Scan for the cell matching the given text and deliver its (X, Y) coordinate at center. 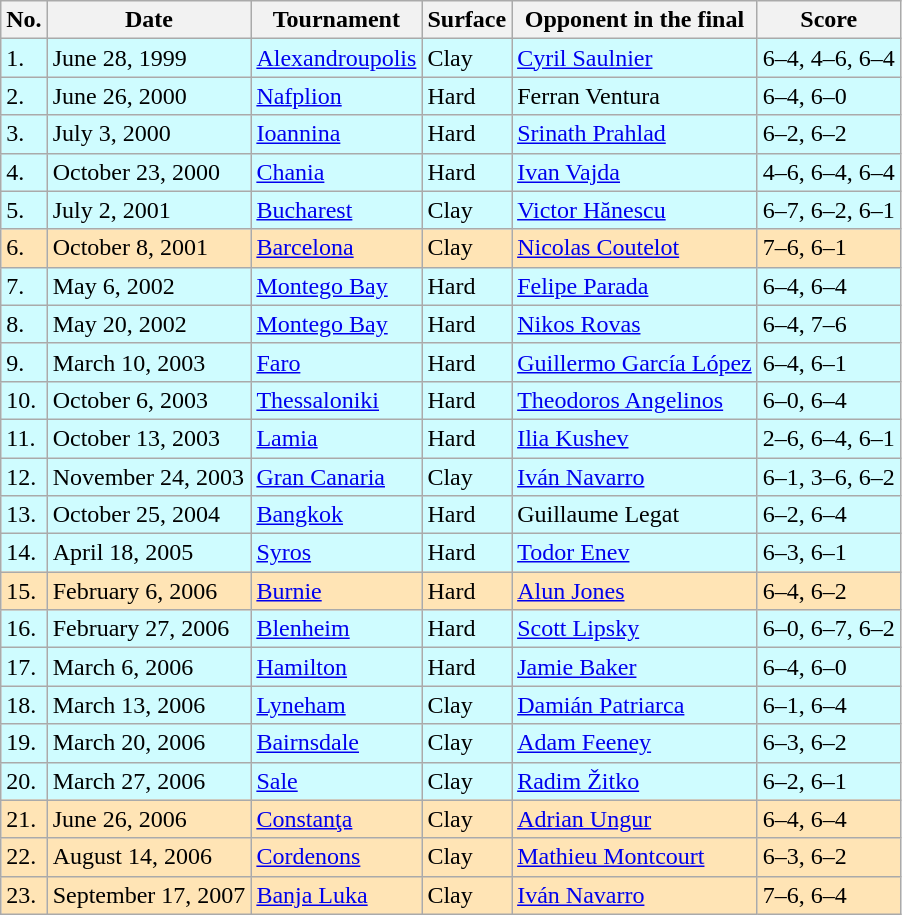
Tournament (336, 20)
February 27, 2006 (149, 629)
6–4, 4–6, 6–4 (828, 58)
Radim Žitko (635, 781)
10. (24, 400)
Syros (336, 553)
6–2, 6–4 (828, 515)
19. (24, 743)
Bairnsdale (336, 743)
12. (24, 477)
2–6, 6–4, 6–1 (828, 438)
May 20, 2002 (149, 324)
6–1, 6–4 (828, 705)
February 6, 2006 (149, 591)
6–4, 7–6 (828, 324)
14. (24, 553)
Adrian Ungur (635, 819)
22. (24, 857)
16. (24, 629)
September 17, 2007 (149, 895)
11. (24, 438)
March 10, 2003 (149, 362)
October 25, 2004 (149, 515)
Surface (467, 20)
21. (24, 819)
Cordenons (336, 857)
July 2, 2001 (149, 210)
Bucharest (336, 210)
No. (24, 20)
6–0, 6–7, 6–2 (828, 629)
6–2, 6–1 (828, 781)
Blenheim (336, 629)
Hamilton (336, 667)
13. (24, 515)
6–3, 6–1 (828, 553)
Nikos Rovas (635, 324)
Alun Jones (635, 591)
October 23, 2000 (149, 172)
Adam Feeney (635, 743)
Faro (336, 362)
October 6, 2003 (149, 400)
November 24, 2003 (149, 477)
1. (24, 58)
Constanţa (336, 819)
March 27, 2006 (149, 781)
Score (828, 20)
Barcelona (336, 248)
6–4, 6–1 (828, 362)
Ioannina (336, 134)
March 20, 2006 (149, 743)
7. (24, 286)
3. (24, 134)
June 26, 2006 (149, 819)
Ilia Kushev (635, 438)
June 28, 1999 (149, 58)
Opponent in the final (635, 20)
5. (24, 210)
8. (24, 324)
Banja Luka (336, 895)
April 18, 2005 (149, 553)
Theodoros Angelinos (635, 400)
Ivan Vajda (635, 172)
Todor Enev (635, 553)
2. (24, 96)
March 13, 2006 (149, 705)
Cyril Saulnier (635, 58)
Lyneham (336, 705)
4. (24, 172)
23. (24, 895)
Burnie (336, 591)
October 13, 2003 (149, 438)
Sale (336, 781)
6. (24, 248)
Guillermo García López (635, 362)
Bangkok (336, 515)
15. (24, 591)
Mathieu Montcourt (635, 857)
August 14, 2006 (149, 857)
Srinath Prahlad (635, 134)
20. (24, 781)
Scott Lipsky (635, 629)
7–6, 6–4 (828, 895)
4–6, 6–4, 6–4 (828, 172)
6–0, 6–4 (828, 400)
June 26, 2000 (149, 96)
6–4, 6–2 (828, 591)
Lamia (336, 438)
March 6, 2006 (149, 667)
Damián Patriarca (635, 705)
Nafplion (336, 96)
7–6, 6–1 (828, 248)
Thessaloniki (336, 400)
Gran Canaria (336, 477)
Guillaume Legat (635, 515)
18. (24, 705)
Jamie Baker (635, 667)
Ferran Ventura (635, 96)
Nicolas Coutelot (635, 248)
6–7, 6–2, 6–1 (828, 210)
Date (149, 20)
Chania (336, 172)
May 6, 2002 (149, 286)
October 8, 2001 (149, 248)
6–2, 6–2 (828, 134)
17. (24, 667)
Felipe Parada (635, 286)
Alexandroupolis (336, 58)
July 3, 2000 (149, 134)
6–1, 3–6, 6–2 (828, 477)
9. (24, 362)
Victor Hănescu (635, 210)
